Find where the given text appears and provide that cell's center as (x, y) coordinate. 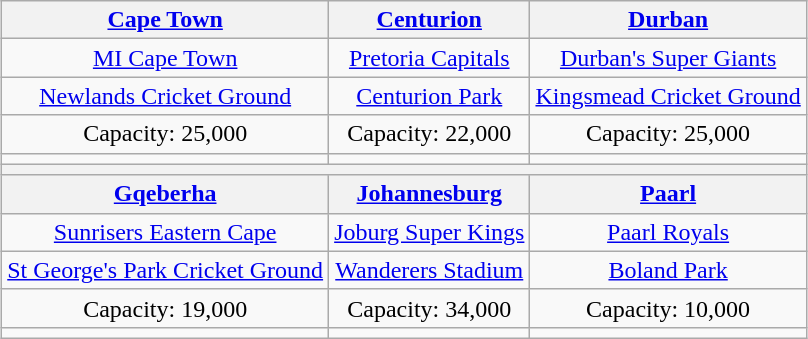
Paarl (668, 194)
Durban's Super Giants (668, 58)
Centurion Park (430, 96)
Gqeberha (166, 194)
Centurion (430, 20)
Kingsmead Cricket Ground (668, 96)
Newlands Cricket Ground (166, 96)
St George's Park Cricket Ground (166, 270)
Johannesburg (430, 194)
Joburg Super Kings (430, 232)
MI Cape Town (166, 58)
Capacity: 19,000 (166, 308)
Pretoria Capitals (430, 58)
Capacity: 22,000 (430, 134)
Boland Park (668, 270)
Sunrisers Eastern Cape (166, 232)
Capacity: 34,000 (430, 308)
Wanderers Stadium (430, 270)
Durban (668, 20)
Paarl Royals (668, 232)
Capacity: 10,000 (668, 308)
Cape Town (166, 20)
